Output the (x, y) coordinate of the center of the cell containing the given text.  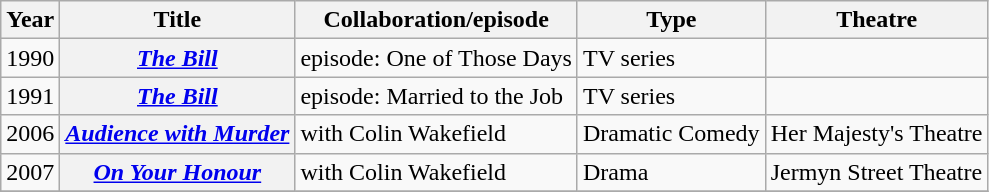
Type (671, 20)
1990 (30, 58)
Theatre (876, 20)
Audience with Murder (178, 134)
Title (178, 20)
Drama (671, 172)
Jermyn Street Theatre (876, 172)
episode: Married to the Job (436, 96)
Her Majesty's Theatre (876, 134)
Collaboration/episode (436, 20)
1991 (30, 96)
Dramatic Comedy (671, 134)
episode: One of Those Days (436, 58)
On Your Honour (178, 172)
Year (30, 20)
2007 (30, 172)
2006 (30, 134)
